Search for the cell housing the specified text and yield its [x, y] center coordinate. 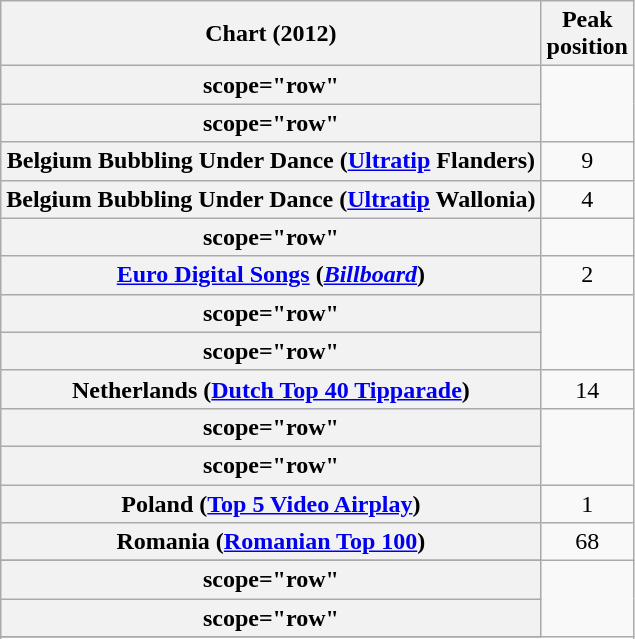
9 [587, 161]
Romania (Romanian Top 100) [271, 542]
Chart (2012) [271, 34]
Peakposition [587, 34]
Poland (Top 5 Video Airplay) [271, 503]
Euro Digital Songs (Billboard) [271, 275]
1 [587, 503]
Netherlands (Dutch Top 40 Tipparade) [271, 389]
14 [587, 389]
Belgium Bubbling Under Dance (Ultratip Flanders) [271, 161]
4 [587, 199]
Belgium Bubbling Under Dance (Ultratip Wallonia) [271, 199]
68 [587, 542]
2 [587, 275]
